Search for the cell housing the specified text and yield its [x, y] center coordinate. 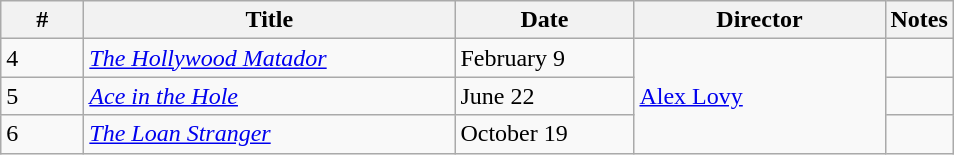
Title [270, 20]
The Hollywood Matador [270, 58]
Ace in the Hole [270, 96]
4 [42, 58]
6 [42, 134]
Director [760, 20]
The Loan Stranger [270, 134]
5 [42, 96]
# [42, 20]
February 9 [544, 58]
Date [544, 20]
Alex Lovy [760, 96]
June 22 [544, 96]
October 19 [544, 134]
Notes [919, 20]
